Pinpoint the cell where the given text exists, returning its (x, y) midpoint coordinate. 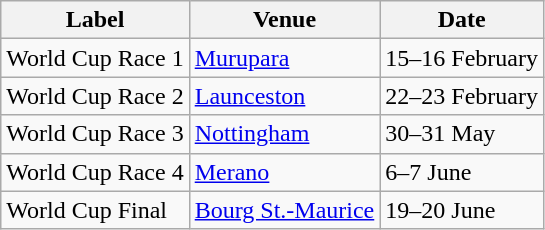
Bourg St.-Maurice (284, 210)
World Cup Race 2 (95, 96)
Label (95, 20)
Nottingham (284, 134)
World Cup Race 3 (95, 134)
Date (462, 20)
World Cup Final (95, 210)
Venue (284, 20)
30–31 May (462, 134)
World Cup Race 1 (95, 58)
World Cup Race 4 (95, 172)
Launceston (284, 96)
Merano (284, 172)
6–7 June (462, 172)
22–23 February (462, 96)
19–20 June (462, 210)
Murupara (284, 58)
15–16 February (462, 58)
